Extract the (X, Y) coordinate from the center of the cell holding the provided text.  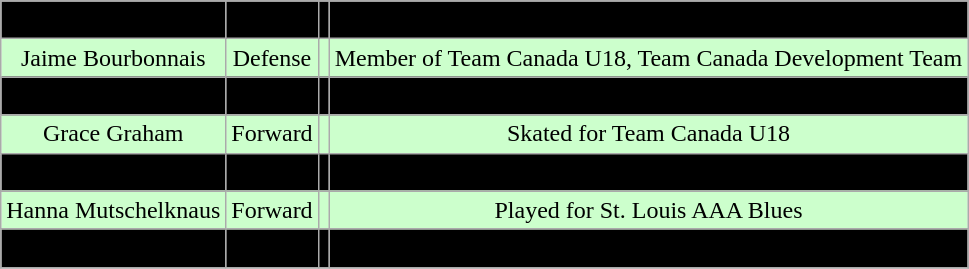
Grace Graham (114, 134)
Played for St. Louis AAA Blues (648, 210)
Kristin O'Neill (114, 248)
Jaime Bourbonnais (114, 58)
Member of Team Canada U18, Team Canada Development Team (648, 58)
Attended North American Hockey Academy (648, 172)
Paige Lewis (114, 172)
Skated for Team Canada U18 (648, 134)
Amy Curlew (114, 96)
Hanna Mutschelknaus (114, 210)
Named to Team Newfoundland and Labrador (648, 96)
Valerie Audet (114, 20)
Defense (272, 58)
